Scan for the cell matching the given text and deliver its [X, Y] coordinate at center. 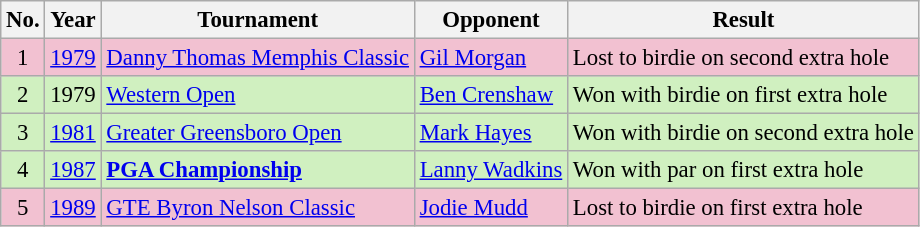
1989 [73, 208]
Mark Hayes [490, 133]
Greater Greensboro Open [258, 133]
Gil Morgan [490, 58]
Result [744, 20]
Won with birdie on first extra hole [744, 95]
Ben Crenshaw [490, 95]
1 [23, 58]
Won with par on first extra hole [744, 170]
5 [23, 208]
Jodie Mudd [490, 208]
Year [73, 20]
3 [23, 133]
Opponent [490, 20]
4 [23, 170]
2 [23, 95]
GTE Byron Nelson Classic [258, 208]
Danny Thomas Memphis Classic [258, 58]
Lost to birdie on first extra hole [744, 208]
PGA Championship [258, 170]
1987 [73, 170]
Tournament [258, 20]
Won with birdie on second extra hole [744, 133]
1981 [73, 133]
Western Open [258, 95]
Lost to birdie on second extra hole [744, 58]
Lanny Wadkins [490, 170]
No. [23, 20]
